From the cell containing the given text, extract its center point as (X, Y) coordinate. 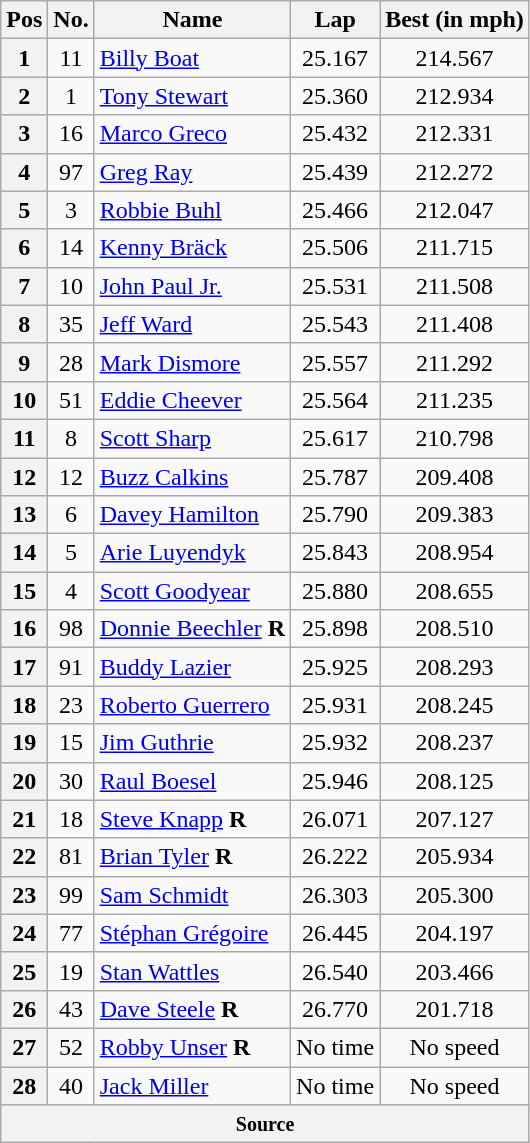
208.245 (455, 705)
Mark Dismore (192, 362)
Raul Boesel (192, 781)
9 (24, 362)
208.237 (455, 743)
24 (24, 933)
208.954 (455, 553)
214.567 (455, 58)
25.439 (336, 172)
Scott Sharp (192, 438)
25.946 (336, 781)
26.303 (336, 895)
25.167 (336, 58)
Sam Schmidt (192, 895)
Stan Wattles (192, 971)
17 (24, 667)
Davey Hamilton (192, 515)
205.934 (455, 857)
25.557 (336, 362)
207.127 (455, 819)
211.715 (455, 248)
204.197 (455, 933)
212.047 (455, 210)
212.331 (455, 134)
25.531 (336, 286)
209.383 (455, 515)
26.445 (336, 933)
Stéphan Grégoire (192, 933)
25.432 (336, 134)
25.787 (336, 477)
2 (24, 96)
25.543 (336, 324)
205.300 (455, 895)
30 (71, 781)
25 (24, 971)
212.934 (455, 96)
No. (71, 20)
Jim Guthrie (192, 743)
208.655 (455, 591)
25.564 (336, 400)
25.880 (336, 591)
51 (71, 400)
Kenny Bräck (192, 248)
Robbie Buhl (192, 210)
25.360 (336, 96)
211.292 (455, 362)
Roberto Guerrero (192, 705)
Marco Greco (192, 134)
25.925 (336, 667)
52 (71, 1047)
Pos (24, 20)
77 (71, 933)
212.272 (455, 172)
25.898 (336, 629)
Name (192, 20)
98 (71, 629)
20 (24, 781)
Jeff Ward (192, 324)
26.071 (336, 819)
35 (71, 324)
208.510 (455, 629)
Greg Ray (192, 172)
25.790 (336, 515)
201.718 (455, 1009)
Source (266, 1124)
Dave Steele R (192, 1009)
Tony Stewart (192, 96)
Jack Miller (192, 1085)
25.843 (336, 553)
97 (71, 172)
27 (24, 1047)
22 (24, 857)
26 (24, 1009)
25.466 (336, 210)
Billy Boat (192, 58)
13 (24, 515)
26.770 (336, 1009)
208.125 (455, 781)
208.293 (455, 667)
Robby Unser R (192, 1047)
25.617 (336, 438)
25.931 (336, 705)
Best (in mph) (455, 20)
Scott Goodyear (192, 591)
Lap (336, 20)
Brian Tyler R (192, 857)
Buddy Lazier (192, 667)
John Paul Jr. (192, 286)
Eddie Cheever (192, 400)
26.540 (336, 971)
25.932 (336, 743)
21 (24, 819)
43 (71, 1009)
40 (71, 1085)
211.508 (455, 286)
99 (71, 895)
91 (71, 667)
26.222 (336, 857)
7 (24, 286)
211.408 (455, 324)
Donnie Beechler R (192, 629)
203.466 (455, 971)
210.798 (455, 438)
Arie Luyendyk (192, 553)
Steve Knapp R (192, 819)
81 (71, 857)
Buzz Calkins (192, 477)
209.408 (455, 477)
211.235 (455, 400)
25.506 (336, 248)
